For the text-containing cell, return its midpoint in (X, Y) coordinate format. 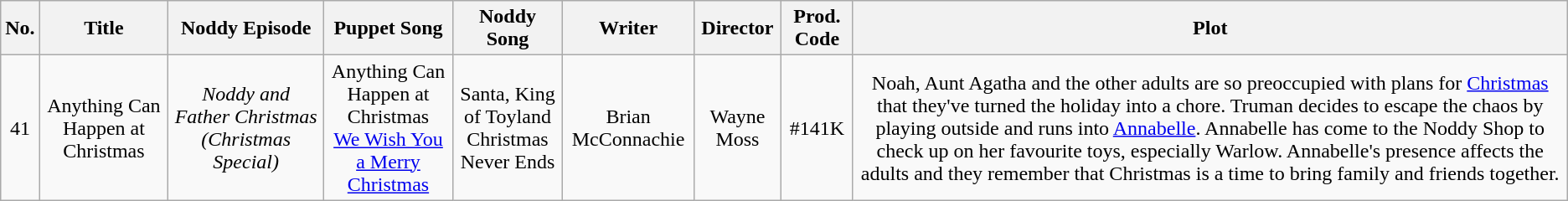
No. (20, 28)
Title (104, 28)
Plot (1210, 28)
41 (20, 127)
Noddy and Father Christmas (Christmas Special) (246, 127)
Puppet Song (389, 28)
Noddy Episode (246, 28)
Wayne Moss (737, 127)
Santa, King of ToylandChristmas Never Ends (508, 127)
Noddy Song (508, 28)
Writer (628, 28)
Prod. Code (818, 28)
Anything Can Happen at ChristmasWe Wish You a Merry Christmas (389, 127)
#141K (818, 127)
Brian McConnachie (628, 127)
Anything Can Happen at Christmas (104, 127)
Director (737, 28)
